Return (x, y) of the center of cell containing provided text 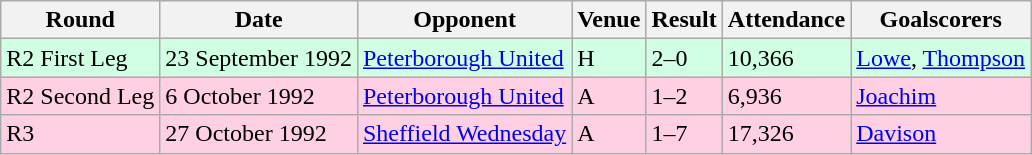
Davison (941, 134)
6,936 (786, 96)
R2 First Leg (80, 58)
Round (80, 20)
Joachim (941, 96)
Sheffield Wednesday (464, 134)
R2 Second Leg (80, 96)
H (609, 58)
1–7 (684, 134)
R3 (80, 134)
23 September 1992 (259, 58)
17,326 (786, 134)
Result (684, 20)
Lowe, Thompson (941, 58)
Attendance (786, 20)
1–2 (684, 96)
2–0 (684, 58)
Date (259, 20)
10,366 (786, 58)
Opponent (464, 20)
27 October 1992 (259, 134)
Goalscorers (941, 20)
Venue (609, 20)
6 October 1992 (259, 96)
